Extract the (X, Y) coordinate from the center of the cell holding the provided text.  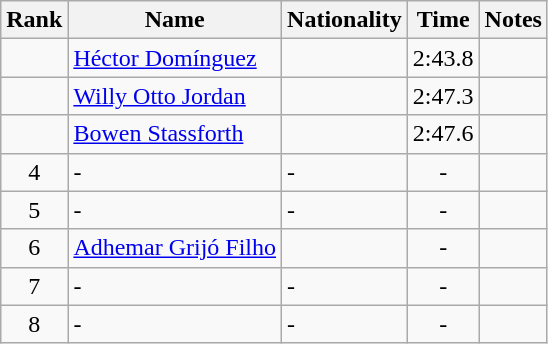
Bowen Stassforth (175, 134)
Nationality (345, 20)
Time (443, 20)
Rank (34, 20)
4 (34, 172)
5 (34, 210)
2:47.3 (443, 96)
7 (34, 286)
2:47.6 (443, 134)
Name (175, 20)
Notes (513, 20)
Willy Otto Jordan (175, 96)
6 (34, 248)
2:43.8 (443, 58)
Adhemar Grijó Filho (175, 248)
8 (34, 324)
Héctor Domínguez (175, 58)
